Find where the given text appears and provide that cell's center as (X, Y) coordinate. 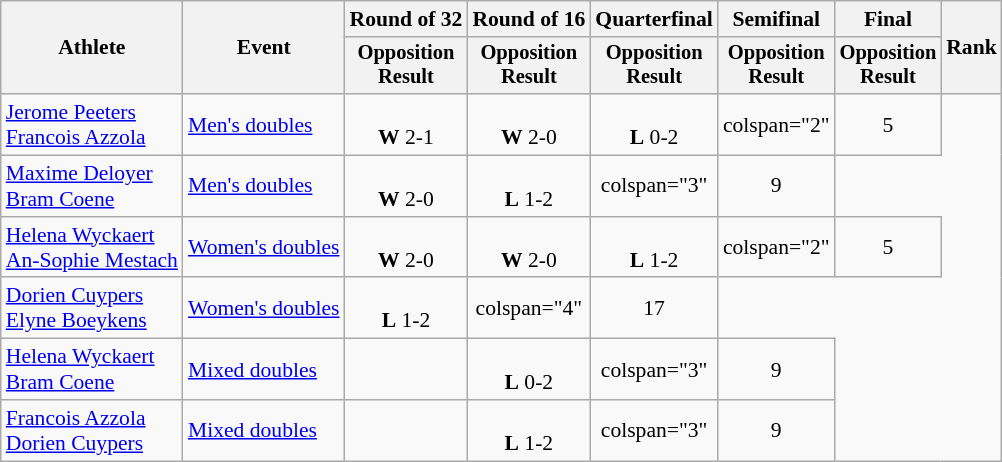
Athlete (92, 48)
Semifinal (776, 19)
Dorien CuypersElyne Boeykens (92, 308)
Round of 32 (406, 19)
Jerome PeetersFrancois Azzola (92, 124)
Helena WyckaertBram Coene (92, 370)
Round of 16 (528, 19)
17 (654, 308)
Event (264, 48)
Final (888, 19)
colspan="4" (528, 308)
Francois AzzolaDorien Cuypers (92, 430)
Rank (972, 48)
W 2-1 (406, 124)
Quarterfinal (654, 19)
Maxime DeloyerBram Coene (92, 186)
Helena WyckaertAn-Sophie Mestach (92, 248)
